Pinpoint the cell where the given text exists, returning its (X, Y) midpoint coordinate. 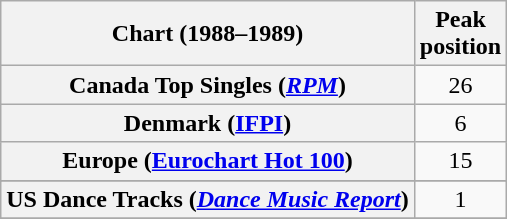
Peakposition (460, 34)
26 (460, 85)
Denmark (IFPI) (208, 123)
15 (460, 161)
Chart (1988–1989) (208, 34)
6 (460, 123)
Europe (Eurochart Hot 100) (208, 161)
1 (460, 199)
US Dance Tracks (Dance Music Report) (208, 199)
Canada Top Singles (RPM) (208, 85)
